Output the (X, Y) coordinate of the center of the cell containing the given text.  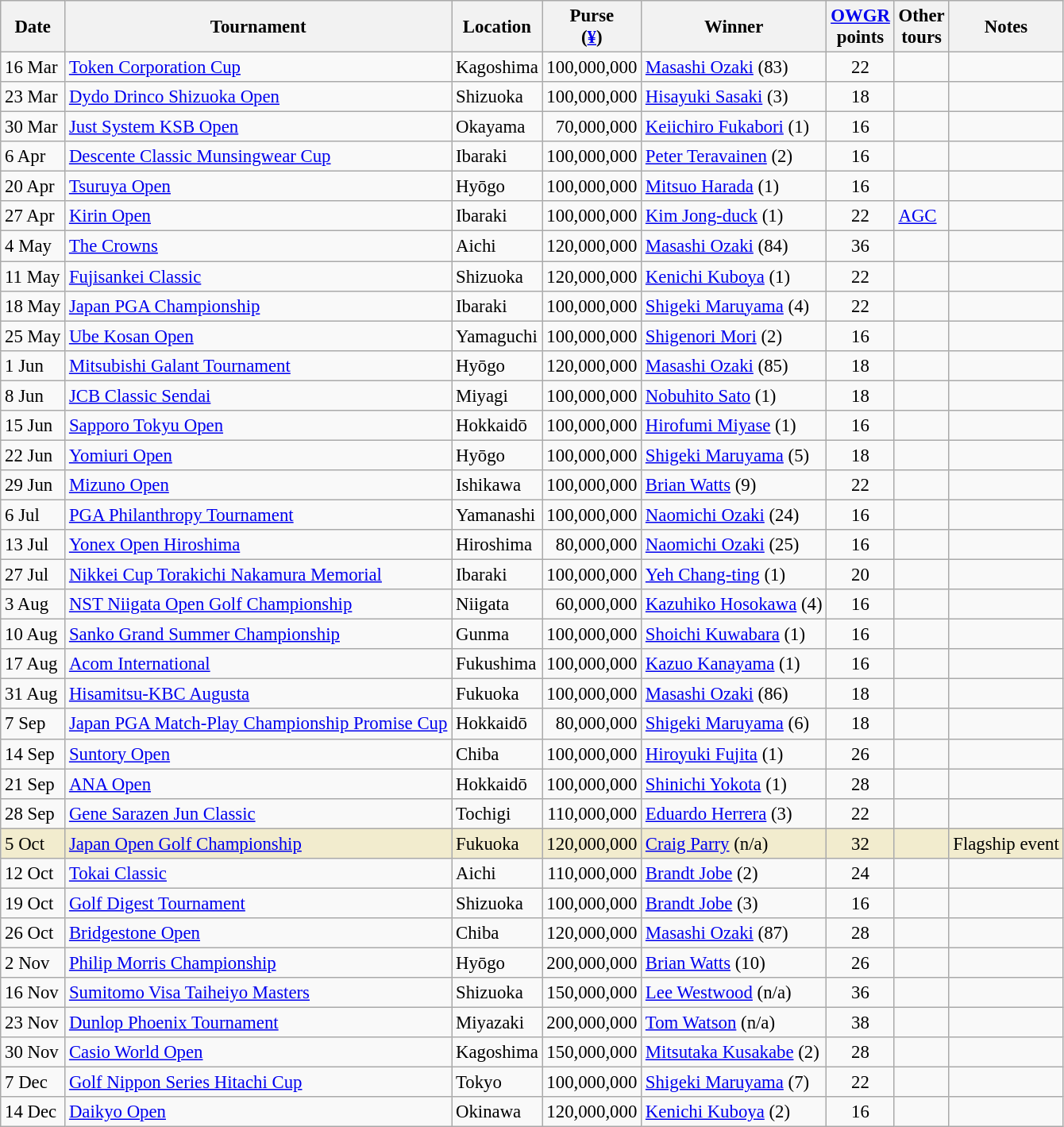
Shigeki Maruyama (4) (734, 306)
Lee Westwood (n/a) (734, 993)
22 Jun (33, 455)
Masashi Ozaki (87) (734, 933)
Hirofumi Miyase (1) (734, 426)
Yamaguchi (497, 336)
Eduardo Herrera (3) (734, 813)
Craig Parry (n/a) (734, 843)
Just System KSB Open (259, 127)
Hiroyuki Fujita (1) (734, 754)
Gunma (497, 635)
Masashi Ozaki (84) (734, 246)
Japan Open Golf Championship (259, 843)
Hisamitsu-KBC Augusta (259, 694)
Golf Digest Tournament (259, 903)
31 Aug (33, 694)
Fukushima (497, 664)
Date (33, 27)
Casio World Open (259, 1052)
1 Jun (33, 365)
Daikyo Open (259, 1112)
Suntory Open (259, 754)
Gene Sarazen Jun Classic (259, 813)
27 Apr (33, 217)
Tokai Classic (259, 874)
Shigeki Maruyama (7) (734, 1083)
Tsuruya Open (259, 187)
Kenichi Kuboya (2) (734, 1112)
Tom Watson (n/a) (734, 1023)
30 Nov (33, 1052)
Brian Watts (10) (734, 963)
Masashi Ozaki (83) (734, 68)
Yeh Chang-ting (1) (734, 575)
Dunlop Phoenix Tournament (259, 1023)
7 Sep (33, 724)
The Crowns (259, 246)
16 Nov (33, 993)
Yonex Open Hiroshima (259, 545)
Philip Morris Championship (259, 963)
Descente Classic Munsingwear Cup (259, 156)
19 Oct (33, 903)
6 Apr (33, 156)
NST Niigata Open Golf Championship (259, 604)
Winner (734, 27)
Okinawa (497, 1112)
Shinichi Yokota (1) (734, 784)
Sumitomo Visa Taiheiyo Masters (259, 993)
23 Mar (33, 97)
Tokyo (497, 1083)
Purse(¥) (592, 27)
Mitsutaka Kusakabe (2) (734, 1052)
Naomichi Ozaki (25) (734, 545)
26 Oct (33, 933)
5 Oct (33, 843)
70,000,000 (592, 127)
AGC (921, 217)
Naomichi Ozaki (24) (734, 515)
10 Aug (33, 635)
60,000,000 (592, 604)
ANA Open (259, 784)
Japan PGA Championship (259, 306)
30 Mar (33, 127)
Ishikawa (497, 485)
Masashi Ozaki (86) (734, 694)
20 Apr (33, 187)
Nikkei Cup Torakichi Nakamura Memorial (259, 575)
14 Sep (33, 754)
Mitsuo Harada (1) (734, 187)
Okayama (497, 127)
7 Dec (33, 1083)
Hiroshima (497, 545)
28 Sep (33, 813)
6 Jul (33, 515)
2 Nov (33, 963)
Yamanashi (497, 515)
Golf Nippon Series Hitachi Cup (259, 1083)
Fujisankei Classic (259, 276)
Brian Watts (9) (734, 485)
Sapporo Tokyu Open (259, 426)
21 Sep (33, 784)
Brandt Jobe (3) (734, 903)
27 Jul (33, 575)
Kim Jong-duck (1) (734, 217)
Keiichiro Fukabori (1) (734, 127)
8 Jun (33, 396)
Sanko Grand Summer Championship (259, 635)
Othertours (921, 27)
Shoichi Kuwabara (1) (734, 635)
16 Mar (33, 68)
Tournament (259, 27)
PGA Philanthropy Tournament (259, 515)
Japan PGA Match-Play Championship Promise Cup (259, 724)
15 Jun (33, 426)
Kenichi Kuboya (1) (734, 276)
Miyagi (497, 396)
Shigeki Maruyama (6) (734, 724)
Miyazaki (497, 1023)
Token Corporation Cup (259, 68)
Masashi Ozaki (85) (734, 365)
14 Dec (33, 1112)
Notes (1006, 27)
13 Jul (33, 545)
Peter Teravainen (2) (734, 156)
3 Aug (33, 604)
JCB Classic Sendai (259, 396)
Location (497, 27)
24 (861, 874)
Niigata (497, 604)
Shigeki Maruyama (5) (734, 455)
Tochigi (497, 813)
Kazuo Kanayama (1) (734, 664)
Kazuhiko Hosokawa (4) (734, 604)
17 Aug (33, 664)
38 (861, 1023)
Kirin Open (259, 217)
18 May (33, 306)
Brandt Jobe (2) (734, 874)
Bridgestone Open (259, 933)
11 May (33, 276)
Mitsubishi Galant Tournament (259, 365)
Ube Kosan Open (259, 336)
Shigenori Mori (2) (734, 336)
Mizuno Open (259, 485)
Acom International (259, 664)
29 Jun (33, 485)
32 (861, 843)
4 May (33, 246)
Nobuhito Sato (1) (734, 396)
23 Nov (33, 1023)
Dydo Drinco Shizuoka Open (259, 97)
Yomiuri Open (259, 455)
OWGRpoints (861, 27)
Flagship event (1006, 843)
25 May (33, 336)
20 (861, 575)
Hisayuki Sasaki (3) (734, 97)
12 Oct (33, 874)
